Return [X, Y] of the center of cell containing provided text 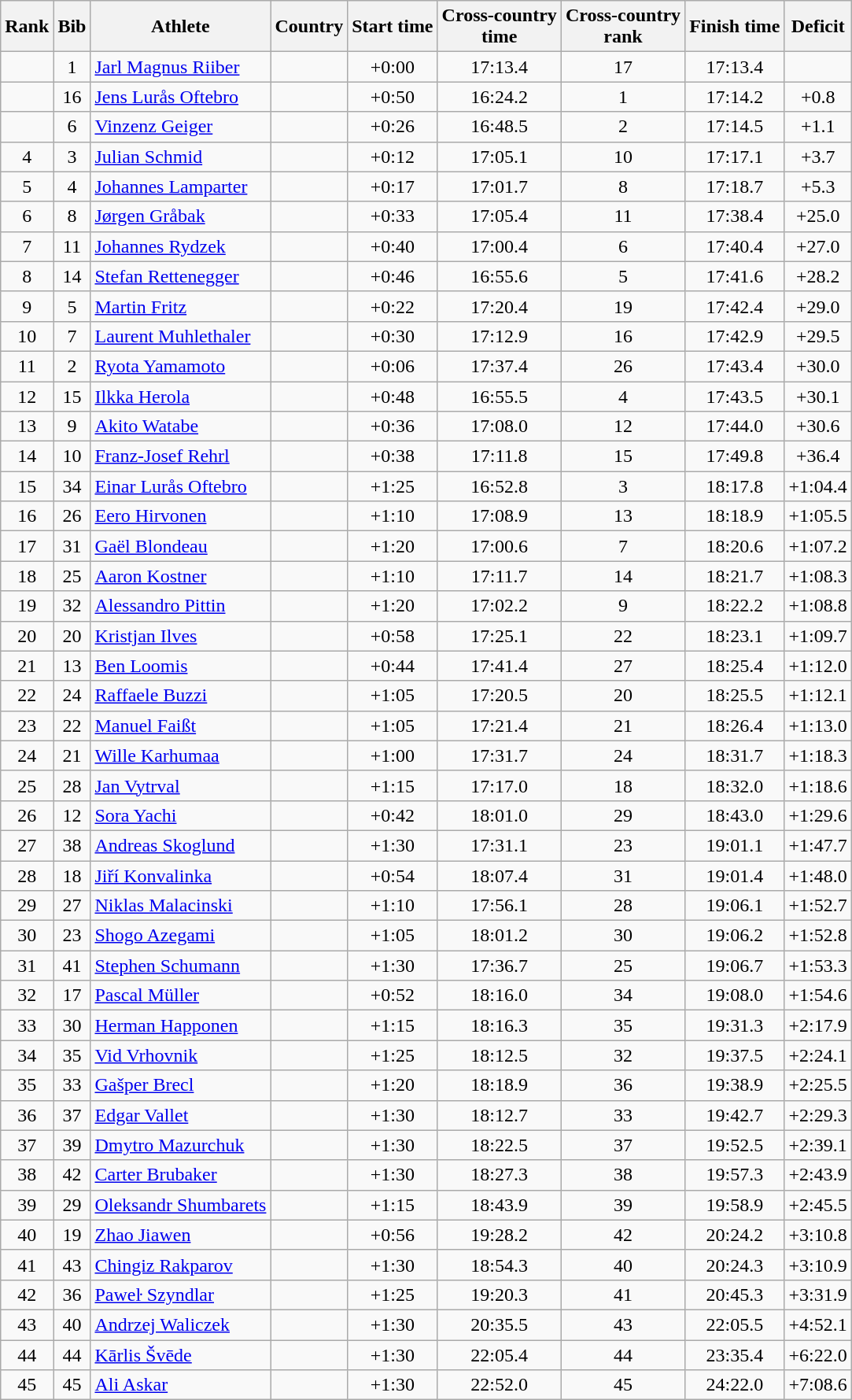
+0:52 [393, 996]
19:31.3 [735, 1025]
17:17.1 [735, 157]
+2:17.9 [818, 1025]
+2:43.9 [818, 1175]
Cross-countryrank [623, 27]
17:05.1 [499, 157]
Ryota Yamamoto [181, 366]
Raffaele Buzzi [181, 696]
17:08.0 [499, 427]
+0:06 [393, 366]
19:52.5 [735, 1145]
Einar Lurås Oftebro [181, 486]
19:57.3 [735, 1175]
16:55.5 [499, 396]
Edgar Vallet [181, 1115]
+0:42 [393, 815]
+3.7 [818, 157]
Athlete [181, 27]
17:41.6 [735, 276]
Andrzej Waliczek [181, 1324]
+0:40 [393, 246]
+0:54 [393, 876]
+0:44 [393, 666]
18:12.5 [499, 1055]
19:06.2 [735, 936]
+1:18.3 [818, 755]
17:43.5 [735, 396]
16:55.6 [499, 276]
17:42.9 [735, 336]
19:58.9 [735, 1205]
+29.0 [818, 306]
18:20.6 [735, 546]
+1:07.2 [818, 546]
Stefan Rettenegger [181, 276]
+0:22 [393, 306]
Ali Askar [181, 1385]
19:42.7 [735, 1115]
17:14.2 [735, 97]
+1:47.7 [818, 845]
+30.6 [818, 427]
17:37.4 [499, 366]
17:31.1 [499, 845]
18:31.7 [735, 755]
17:41.4 [499, 666]
18:25.5 [735, 696]
20:24.2 [735, 1235]
+0:17 [393, 187]
+1:48.0 [818, 876]
18:16.0 [499, 996]
17:44.0 [735, 427]
18:43.9 [499, 1205]
Stephen Schumann [181, 966]
17:21.4 [499, 726]
+3:31.9 [818, 1295]
Zhao Jiawen [181, 1235]
Ben Loomis [181, 666]
+1:29.6 [818, 815]
18:25.4 [735, 666]
17:49.8 [735, 456]
17:01.7 [499, 187]
17:14.5 [735, 127]
+3:10.8 [818, 1235]
16:52.8 [499, 486]
22:05.4 [499, 1354]
Eero Hirvonen [181, 516]
+1:04.4 [818, 486]
17:36.7 [499, 966]
+0:36 [393, 427]
17:56.1 [499, 906]
Shogo Azegami [181, 936]
16:48.5 [499, 127]
+25.0 [818, 216]
+1:08.3 [818, 576]
Sora Yachi [181, 815]
Jarl Magnus Riiber [181, 67]
Oleksandr Shumbarets [181, 1205]
Johannes Lamparter [181, 187]
17:43.4 [735, 366]
Carter Brubaker [181, 1175]
+0:00 [393, 67]
+1:08.8 [818, 606]
19:08.0 [735, 996]
22:52.0 [499, 1385]
+1:18.6 [818, 785]
Laurent Muhlethaler [181, 336]
18:22.5 [499, 1145]
Kristjan Ilves [181, 636]
19:01.4 [735, 876]
+1:13.0 [818, 726]
+30.1 [818, 396]
23:35.4 [735, 1354]
+0:26 [393, 127]
24:22.0 [735, 1385]
+3:10.9 [818, 1265]
Gaël Blondeau [181, 546]
18:16.3 [499, 1025]
+5.3 [818, 187]
20:45.3 [735, 1295]
19:06.7 [735, 966]
19:28.2 [499, 1235]
Aaron Kostner [181, 576]
18:22.2 [735, 606]
+0:48 [393, 396]
Kārlis Švēde [181, 1354]
Wille Karhumaa [181, 755]
+0:56 [393, 1235]
Jens Lurås Oftebro [181, 97]
18:43.0 [735, 815]
Vid Vrhovnik [181, 1055]
18:32.0 [735, 785]
20:35.5 [499, 1324]
18:07.4 [499, 876]
Jan Vytrval [181, 785]
Martin Fritz [181, 306]
+1:52.8 [818, 936]
Julian Schmid [181, 157]
17:08.9 [499, 516]
18:23.1 [735, 636]
+7:08.6 [818, 1385]
Paweŀ Szyndlar [181, 1295]
+1.1 [818, 127]
22:05.5 [735, 1324]
18:27.3 [499, 1175]
+0:33 [393, 216]
17:20.4 [499, 306]
Niklas Malacinski [181, 906]
Andreas Skoglund [181, 845]
+30.0 [818, 366]
17:38.4 [735, 216]
Dmytro Mazurchuk [181, 1145]
+2:24.1 [818, 1055]
+1:52.7 [818, 906]
+0.8 [818, 97]
17:31.7 [499, 755]
+27.0 [818, 246]
17:00.6 [499, 546]
Jørgen Gråbak [181, 216]
17:42.4 [735, 306]
17:12.9 [499, 336]
Country [309, 27]
+6:22.0 [818, 1354]
+0:46 [393, 276]
Alessandro Pittin [181, 606]
Cross-countrytime [499, 27]
Jiří Konvalinka [181, 876]
17:40.4 [735, 246]
+0:30 [393, 336]
19:20.3 [499, 1295]
Start time [393, 27]
Johannes Rydzek [181, 246]
18:54.3 [499, 1265]
16:24.2 [499, 97]
Bib [72, 27]
17:17.0 [499, 785]
Rank [27, 27]
Herman Happonen [181, 1025]
18:21.7 [735, 576]
+1:12.0 [818, 666]
19:37.5 [735, 1055]
17:18.7 [735, 187]
18:01.0 [499, 815]
Deficit [818, 27]
+1:54.6 [818, 996]
+2:29.3 [818, 1115]
17:02.2 [499, 606]
20:24.3 [735, 1265]
17:11.7 [499, 576]
+1:12.1 [818, 696]
Ilkka Herola [181, 396]
Gašper Brecl [181, 1085]
17:05.4 [499, 216]
Vinzenz Geiger [181, 127]
+29.5 [818, 336]
19:06.1 [735, 906]
Franz-Josef Rehrl [181, 456]
18:12.7 [499, 1115]
17:11.8 [499, 456]
+1:53.3 [818, 966]
18:01.2 [499, 936]
+1:05.5 [818, 516]
+28.2 [818, 276]
+2:45.5 [818, 1205]
Finish time [735, 27]
18:26.4 [735, 726]
19:38.9 [735, 1085]
+2:25.5 [818, 1085]
+0:38 [393, 456]
+1:00 [393, 755]
Chingiz Rakparov [181, 1265]
+36.4 [818, 456]
Pascal Müller [181, 996]
17:00.4 [499, 246]
Akito Watabe [181, 427]
17:20.5 [499, 696]
17:25.1 [499, 636]
Manuel Faißt [181, 726]
+4:52.1 [818, 1324]
18:17.8 [735, 486]
+0:50 [393, 97]
+0:58 [393, 636]
+1:09.7 [818, 636]
+2:39.1 [818, 1145]
+0:12 [393, 157]
19:01.1 [735, 845]
